Detect which cell encompasses the target text, then output its [X, Y] center coordinate. 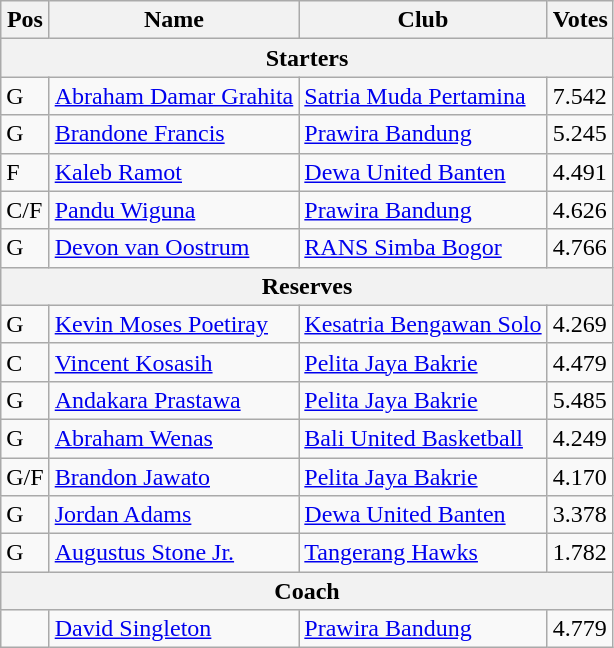
4.779 [580, 629]
5.485 [580, 400]
Bali United Basketball [423, 438]
Pos [25, 20]
Abraham Wenas [174, 438]
4.626 [580, 210]
4.491 [580, 172]
Tangerang Hawks [423, 553]
7.542 [580, 96]
Pandu Wiguna [174, 210]
Starters [308, 58]
Reserves [308, 286]
Andakara Prastawa [174, 400]
Devon van Oostrum [174, 248]
Vincent Kosasih [174, 362]
4.766 [580, 248]
RANS Simba Bogor [423, 248]
Kaleb Ramot [174, 172]
3.378 [580, 515]
Brandone Francis [174, 134]
Brandon Jawato [174, 477]
4.269 [580, 324]
Kevin Moses Poetiray [174, 324]
David Singleton [174, 629]
4.479 [580, 362]
5.245 [580, 134]
Votes [580, 20]
Augustus Stone Jr. [174, 553]
Satria Muda Pertamina [423, 96]
4.249 [580, 438]
1.782 [580, 553]
Name [174, 20]
4.170 [580, 477]
C/F [25, 210]
F [25, 172]
Abraham Damar Grahita [174, 96]
G/F [25, 477]
Jordan Adams [174, 515]
Coach [308, 591]
Kesatria Bengawan Solo [423, 324]
C [25, 362]
Club [423, 20]
